Search for the cell housing the specified text and yield its [X, Y] center coordinate. 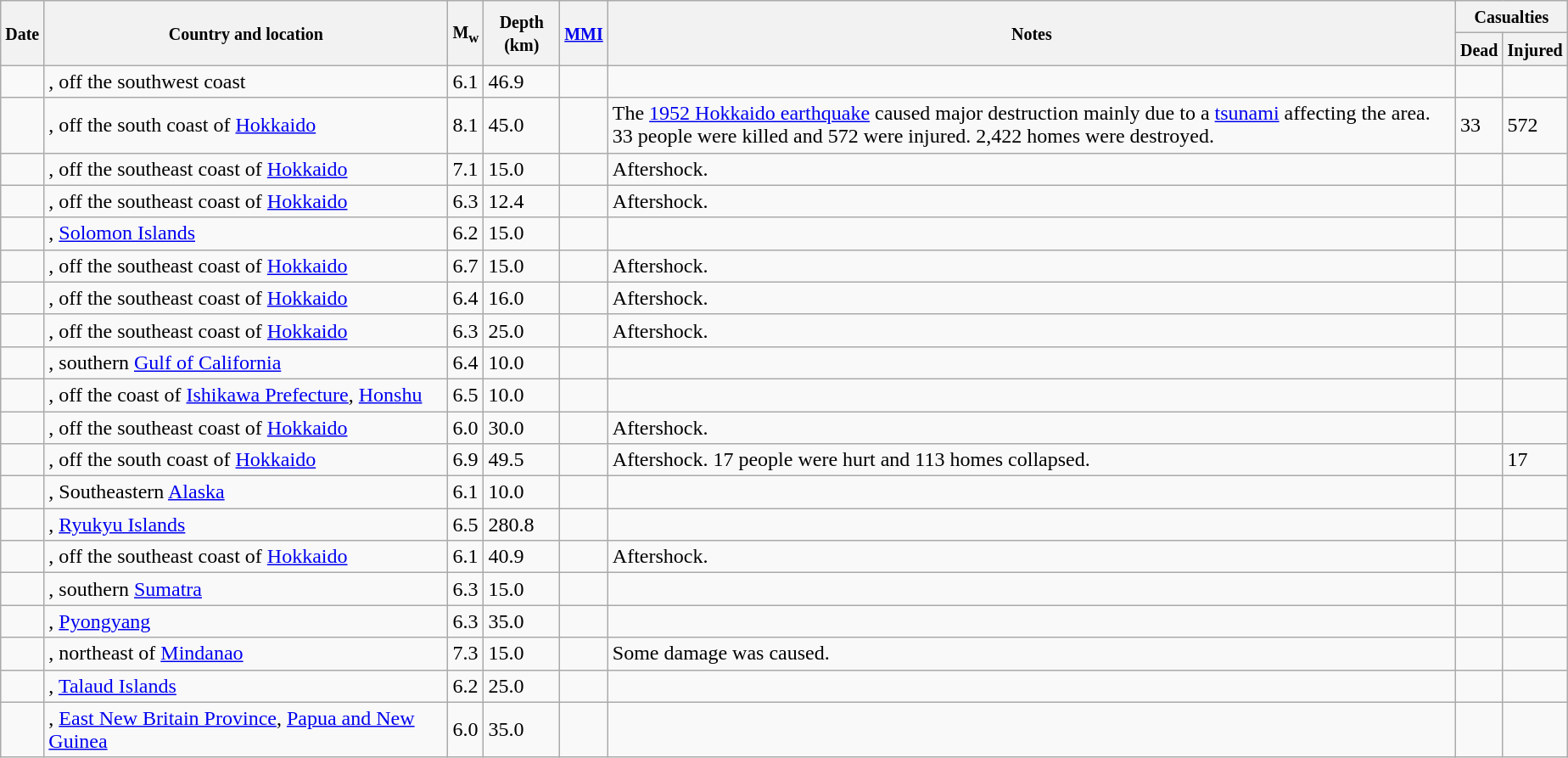
40.9 [522, 557]
, off the southwest coast [246, 81]
, Talaud Islands [246, 686]
, southern Sumatra [246, 589]
Country and location [246, 33]
, Pyongyang [246, 621]
Casualties [1511, 17]
6.9 [466, 460]
Date [22, 33]
Injured [1535, 49]
572 [1535, 126]
49.5 [522, 460]
45.0 [522, 126]
Depth (km) [522, 33]
30.0 [522, 427]
, northeast of Mindanao [246, 654]
Dead [1479, 49]
Some damage was caused. [1032, 654]
8.1 [466, 126]
, southern Gulf of California [246, 362]
, Southeastern Alaska [246, 492]
Notes [1032, 33]
46.9 [522, 81]
17 [1535, 460]
Mw [466, 33]
Aftershock. 17 people were hurt and 113 homes collapsed. [1032, 460]
7.1 [466, 169]
, East New Britain Province, Papua and New Guinea [246, 730]
MMI [584, 33]
6.7 [466, 266]
, Ryukyu Islands [246, 525]
, off the coast of Ishikawa Prefecture, Honshu [246, 395]
16.0 [522, 298]
33 [1479, 126]
280.8 [522, 525]
, Solomon Islands [246, 233]
12.4 [522, 201]
7.3 [466, 654]
